Extract the (x, y) coordinate from the center of the cell holding the provided text.  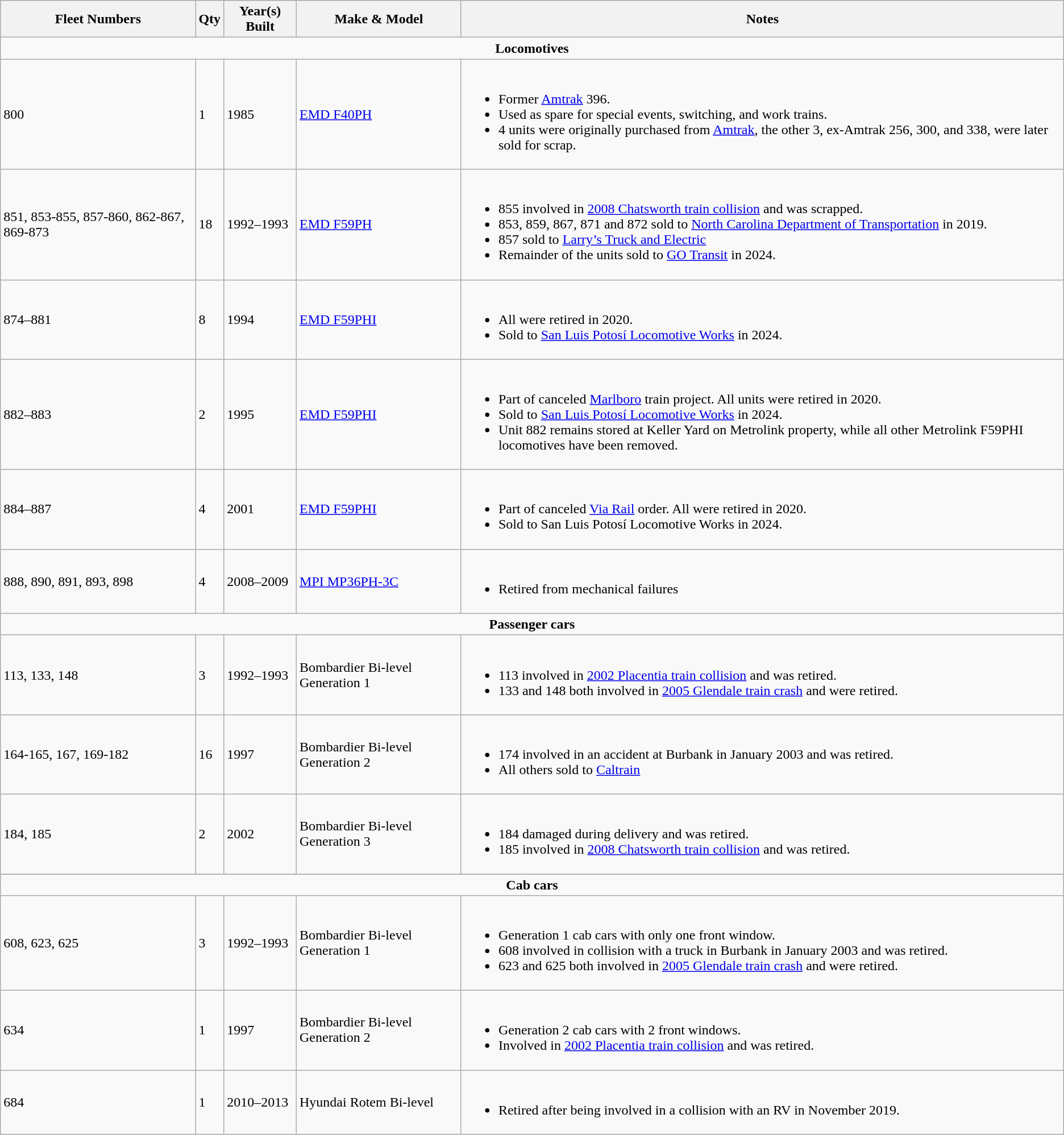
Passenger cars (532, 624)
884–887 (98, 509)
2002 (260, 834)
Locomotives (532, 48)
2010–2013 (260, 1103)
800 (98, 114)
2001 (260, 509)
EMD F40PH (379, 114)
Notes (762, 19)
1994 (260, 319)
184 damaged during delivery and was retired.185 involved in 2008 Chatsworth train collision and was retired. (762, 834)
113 involved in 2002 Placentia train collision and was retired.133 and 148 both involved in 2005 Glendale train crash and were retired. (762, 675)
8 (210, 319)
Qty (210, 19)
164-165, 167, 169-182 (98, 754)
Retired from mechanical failures (762, 581)
Part of canceled Via Rail order. All were retired in 2020.Sold to San Luis Potosí Locomotive Works in 2024. (762, 509)
684 (98, 1103)
Retired after being involved in a collision with an RV in November 2019. (762, 1103)
634 (98, 1030)
Make & Model (379, 19)
2008–2009 (260, 581)
113, 133, 148 (98, 675)
1995 (260, 414)
EMD F59PH (379, 224)
Year(s) Built (260, 19)
Bombardier Bi-level Generation 3 (379, 834)
851, 853-855, 857-860, 862-867, 869-873 (98, 224)
174 involved in an accident at Burbank in January 2003 and was retired.All others sold to Caltrain (762, 754)
1985 (260, 114)
184, 185 (98, 834)
882–883 (98, 414)
Fleet Numbers (98, 19)
888, 890, 891, 893, 898 (98, 581)
874–881 (98, 319)
All were retired in 2020.Sold to San Luis Potosí Locomotive Works in 2024. (762, 319)
Cab cars (532, 885)
18 (210, 224)
16 (210, 754)
MPI MP36PH-3C (379, 581)
Generation 2 cab cars with 2 front windows.Involved in 2002 Placentia train collision and was retired. (762, 1030)
608, 623, 625 (98, 943)
Hyundai Rotem Bi-level (379, 1103)
